Output the (X, Y) coordinate of the center of the cell containing the given text.  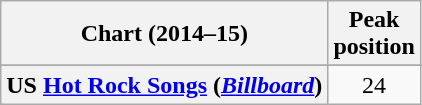
Chart (2014–15) (164, 34)
Peakposition (374, 34)
24 (374, 85)
US Hot Rock Songs (Billboard) (164, 85)
